Scan for the cell matching the given text and deliver its (x, y) coordinate at center. 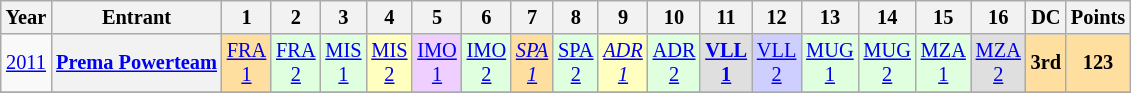
10 (674, 17)
MZA2 (998, 63)
4 (389, 17)
VLL1 (726, 63)
IMO2 (486, 63)
3rd (1046, 63)
9 (622, 17)
7 (532, 17)
1 (246, 17)
MIS1 (343, 63)
IMO1 (436, 63)
8 (576, 17)
MZA1 (944, 63)
Year (26, 17)
MUG2 (888, 63)
16 (998, 17)
ADR1 (622, 63)
11 (726, 17)
MIS2 (389, 63)
5 (436, 17)
2 (296, 17)
3 (343, 17)
13 (830, 17)
SPA2 (576, 63)
Prema Powerteam (136, 63)
Points (1098, 17)
15 (944, 17)
12 (776, 17)
VLL2 (776, 63)
FRA1 (246, 63)
MUG1 (830, 63)
ADR2 (674, 63)
14 (888, 17)
123 (1098, 63)
DC (1046, 17)
6 (486, 17)
Entrant (136, 17)
SPA1 (532, 63)
2011 (26, 63)
FRA2 (296, 63)
